Extract the (X, Y) coordinate from the center of the cell holding the provided text.  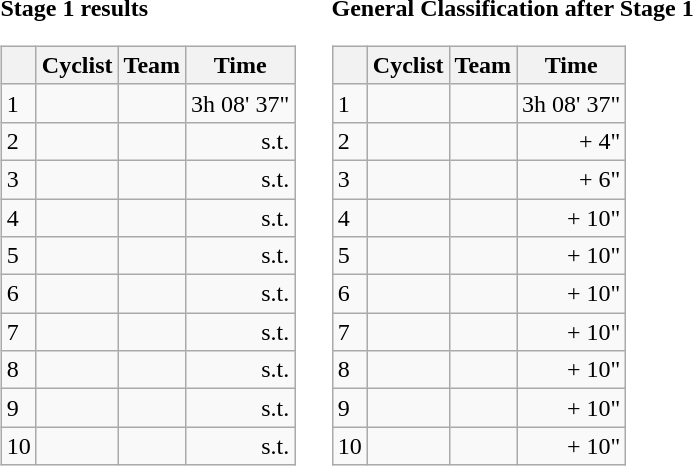
+ 6" (572, 179)
+ 4" (572, 141)
